Return (x, y) of the center of cell containing provided text 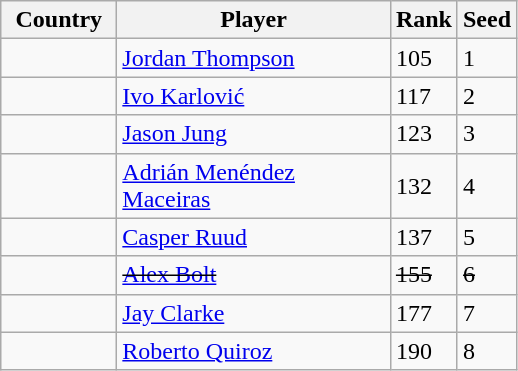
Jay Clarke (254, 313)
8 (486, 351)
Alex Bolt (254, 275)
123 (424, 134)
6 (486, 275)
155 (424, 275)
5 (486, 237)
Rank (424, 20)
2 (486, 96)
132 (424, 186)
7 (486, 313)
Seed (486, 20)
117 (424, 96)
Jordan Thompson (254, 58)
177 (424, 313)
190 (424, 351)
Country (59, 20)
Roberto Quiroz (254, 351)
4 (486, 186)
3 (486, 134)
Ivo Karlović (254, 96)
Adrián Menéndez Maceiras (254, 186)
Jason Jung (254, 134)
1 (486, 58)
Player (254, 20)
137 (424, 237)
Casper Ruud (254, 237)
105 (424, 58)
